Capture the cell that displays the provided text and extract its (X, Y) central coordinate. 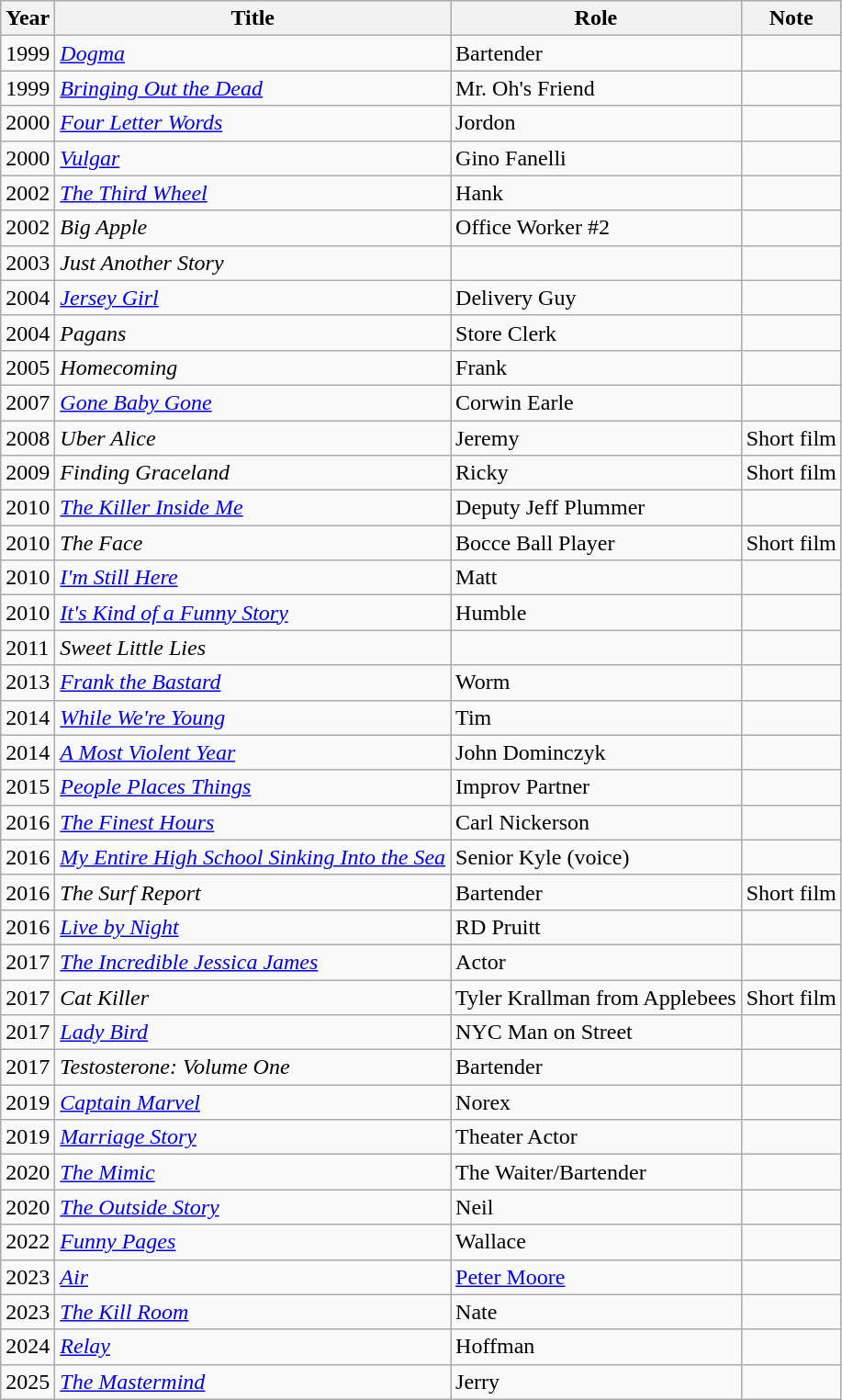
Worm (597, 683)
2011 (28, 648)
John Dominczyk (597, 752)
Actor (597, 962)
Title (253, 18)
My Entire High School Sinking Into the Sea (253, 857)
Bocce Ball Player (597, 543)
The Finest Hours (253, 822)
Improv Partner (597, 787)
Ricky (597, 473)
Year (28, 18)
Senior Kyle (voice) (597, 857)
Jerry (597, 1382)
Jeremy (597, 438)
Gino Fanelli (597, 158)
Air (253, 1277)
Theater Actor (597, 1137)
Tyler Krallman from Applebees (597, 997)
Testosterone: Volume One (253, 1067)
Live by Night (253, 927)
Delivery Guy (597, 298)
Hank (597, 193)
2015 (28, 787)
Frank the Bastard (253, 683)
2024 (28, 1347)
The Incredible Jessica James (253, 962)
Gone Baby Gone (253, 402)
Humble (597, 613)
Sweet Little Lies (253, 648)
2022 (28, 1242)
Frank (597, 367)
Deputy Jeff Plummer (597, 508)
Wallace (597, 1242)
Norex (597, 1102)
Neil (597, 1207)
Office Worker #2 (597, 228)
Jersey Girl (253, 298)
Homecoming (253, 367)
Corwin Earle (597, 402)
It's Kind of a Funny Story (253, 613)
Hoffman (597, 1347)
Pagans (253, 333)
I'm Still Here (253, 578)
Finding Graceland (253, 473)
The Mimic (253, 1172)
Store Clerk (597, 333)
The Outside Story (253, 1207)
Note (791, 18)
Vulgar (253, 158)
Matt (597, 578)
2003 (28, 263)
Carl Nickerson (597, 822)
Lady Bird (253, 1033)
Cat Killer (253, 997)
Mr. Oh's Friend (597, 88)
2007 (28, 402)
2013 (28, 683)
RD Pruitt (597, 927)
Marriage Story (253, 1137)
Four Letter Words (253, 123)
The Mastermind (253, 1382)
2025 (28, 1382)
Just Another Story (253, 263)
2005 (28, 367)
The Killer Inside Me (253, 508)
Nate (597, 1312)
Funny Pages (253, 1242)
Jordon (597, 123)
Uber Alice (253, 438)
Captain Marvel (253, 1102)
The Waiter/Bartender (597, 1172)
The Kill Room (253, 1312)
A Most Violent Year (253, 752)
People Places Things (253, 787)
Big Apple (253, 228)
While We're Young (253, 717)
Dogma (253, 53)
Relay (253, 1347)
2008 (28, 438)
Tim (597, 717)
The Third Wheel (253, 193)
2009 (28, 473)
The Surf Report (253, 892)
Bringing Out the Dead (253, 88)
NYC Man on Street (597, 1033)
Peter Moore (597, 1277)
The Face (253, 543)
Role (597, 18)
